Capture the cell that displays the provided text and extract its [X, Y] central coordinate. 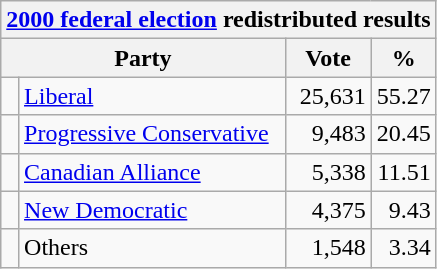
Others [152, 248]
11.51 [404, 172]
Canadian Alliance [152, 172]
Party [143, 58]
New Democratic [152, 210]
Progressive Conservative [152, 134]
5,338 [328, 172]
55.27 [404, 96]
3.34 [404, 248]
25,631 [328, 96]
Liberal [152, 96]
% [404, 58]
1,548 [328, 248]
9.43 [404, 210]
20.45 [404, 134]
2000 federal election redistributed results [218, 20]
Vote [328, 58]
9,483 [328, 134]
4,375 [328, 210]
